Extract the [x, y] coordinate from the center of the cell holding the provided text.  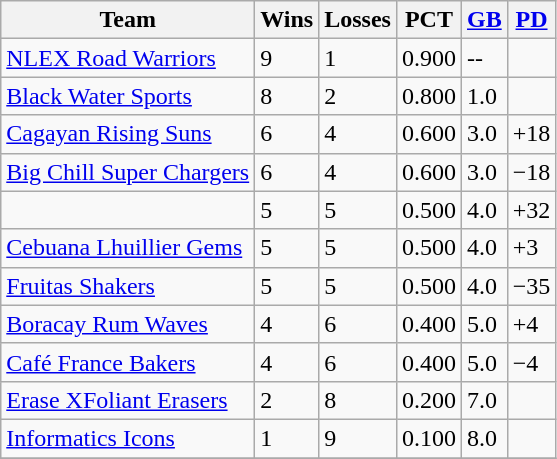
PCT [428, 20]
Boracay Rum Waves [128, 324]
−18 [532, 172]
Big Chill Super Chargers [128, 172]
−4 [532, 362]
0.800 [428, 96]
PD [532, 20]
Team [128, 20]
0.200 [428, 400]
NLEX Road Warriors [128, 58]
GB [484, 20]
Cagayan Rising Suns [128, 134]
0.100 [428, 438]
Cebuana Lhuillier Gems [128, 248]
Black Water Sports [128, 96]
Café France Bakers [128, 362]
8.0 [484, 438]
+18 [532, 134]
-- [484, 58]
+4 [532, 324]
Informatics Icons [128, 438]
7.0 [484, 400]
0.900 [428, 58]
Fruitas Shakers [128, 286]
Wins [287, 20]
Losses [358, 20]
−35 [532, 286]
Erase XFoliant Erasers [128, 400]
+3 [532, 248]
1.0 [484, 96]
+32 [532, 210]
